Locate the cell with the specified text and output its (X, Y) center coordinate. 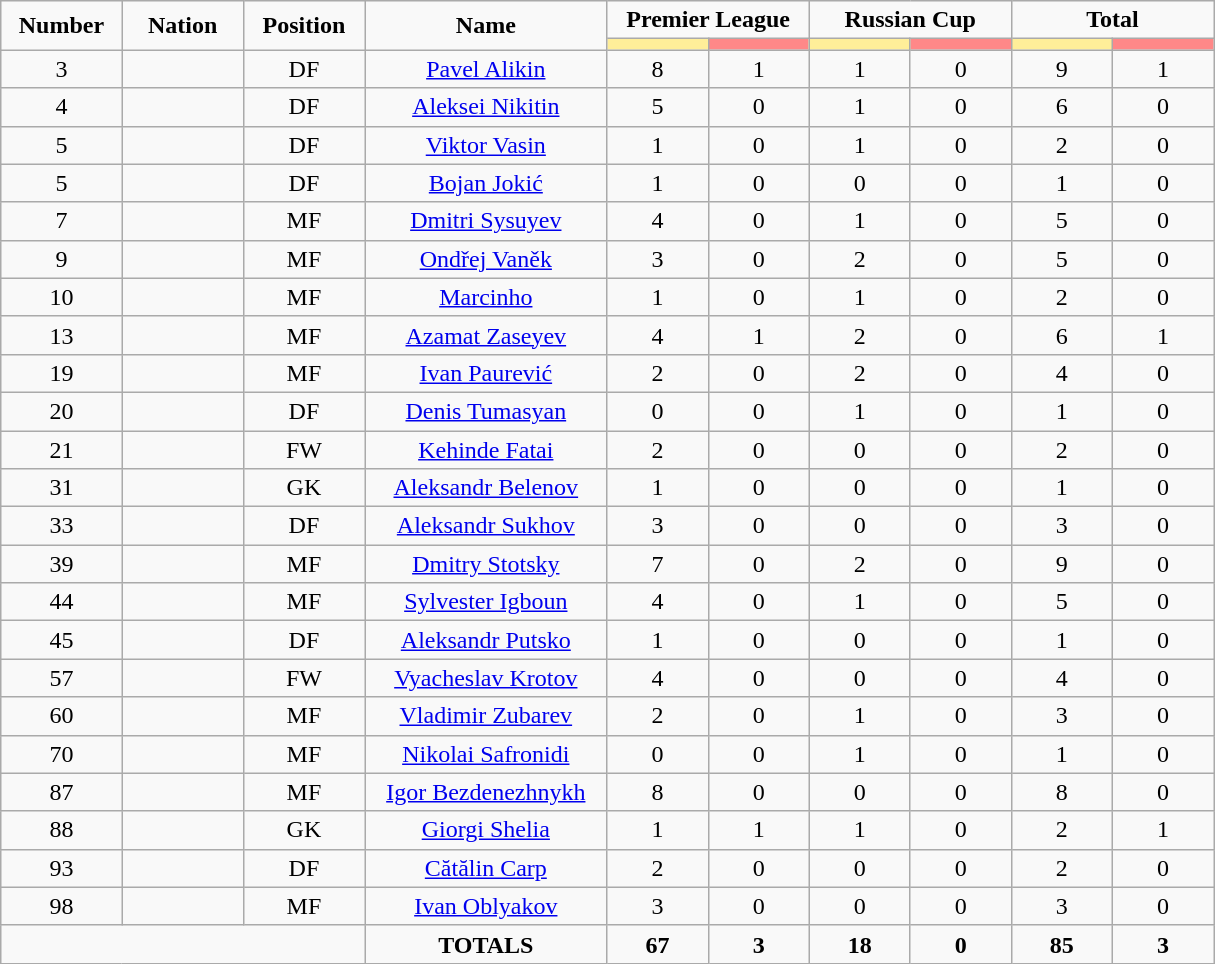
Total (1112, 20)
Cătălin Carp (486, 868)
Sylvester Igboun (486, 602)
45 (62, 640)
70 (62, 754)
57 (62, 678)
Azamat Zaseyev (486, 335)
Vyacheslav Krotov (486, 678)
Dmitri Sysuyev (486, 221)
Marcinho (486, 297)
Aleksandr Belenov (486, 488)
93 (62, 868)
Aleksei Nikitin (486, 107)
31 (62, 488)
21 (62, 449)
Ivan Paurević (486, 373)
18 (860, 944)
Dmitry Stotsky (486, 564)
39 (62, 564)
20 (62, 411)
87 (62, 792)
Ivan Oblyakov (486, 906)
Premier League (708, 20)
Name (486, 26)
Igor Bezdenezhnykh (486, 792)
Position (304, 26)
Bojan Jokić (486, 183)
TOTALS (486, 944)
Viktor Vasin (486, 145)
10 (62, 297)
19 (62, 373)
Aleksandr Sukhov (486, 526)
Aleksandr Putsko (486, 640)
Nikolai Safronidi (486, 754)
13 (62, 335)
Ondřej Vaněk (486, 259)
33 (62, 526)
Kehinde Fatai (486, 449)
Pavel Alikin (486, 69)
Nation (182, 26)
85 (1062, 944)
67 (658, 944)
Russian Cup (910, 20)
Number (62, 26)
Vladimir Zubarev (486, 716)
88 (62, 830)
Giorgi Shelia (486, 830)
44 (62, 602)
98 (62, 906)
60 (62, 716)
Denis Tumasyan (486, 411)
